Find where the given text appears and provide that cell's center as (X, Y) coordinate. 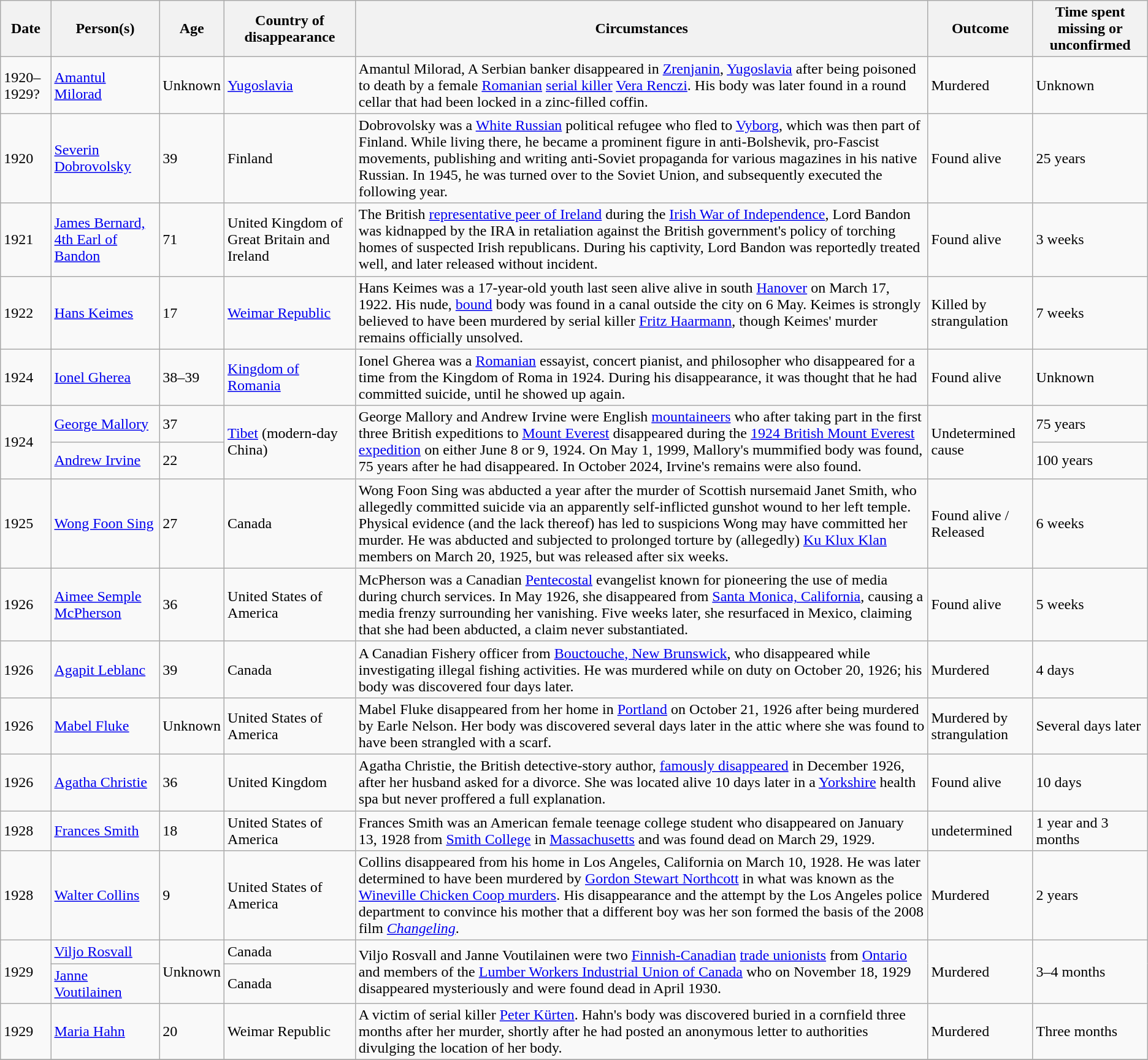
Ionel Gherea (105, 377)
Outcome (980, 29)
3 weeks (1090, 239)
Mabel Fluke (105, 726)
10 days (1090, 782)
22 (192, 461)
1921 (26, 239)
Severin Dobrovolsky (105, 158)
Agatha Christie (105, 782)
Andrew Irvine (105, 461)
Maria Hahn (105, 1032)
71 (192, 239)
United Kingdom (290, 782)
Circumstances (641, 29)
undetermined (980, 831)
38–39 (192, 377)
5 weeks (1090, 605)
Date (26, 29)
Killed by strangulation (980, 313)
Several days later (1090, 726)
Yugoslavia (290, 85)
75 years (1090, 424)
7 weeks (1090, 313)
Murdered by strangulation (980, 726)
United Kingdom of Great Britain and Ireland (290, 239)
25 years (1090, 158)
Aimee Semple McPherson (105, 605)
1920–1929? (26, 85)
Undetermined cause (980, 442)
Amantul Milorad (105, 85)
27 (192, 523)
Walter Collins (105, 896)
Country of disappearance (290, 29)
Wong Foon Sing (105, 523)
1922 (26, 313)
18 (192, 831)
Finland (290, 158)
3–4 months (1090, 972)
9 (192, 896)
2 years (1090, 896)
1 year and 3 months (1090, 831)
20 (192, 1032)
Frances Smith (105, 831)
37 (192, 424)
Viljo Rosvall (105, 952)
6 weeks (1090, 523)
Tibet (modern-day China) (290, 442)
1925 (26, 523)
1920 (26, 158)
Janne Voutilainen (105, 984)
James Bernard, 4th Earl of Bandon (105, 239)
4 days (1090, 669)
Hans Keimes (105, 313)
17 (192, 313)
Kingdom of Romania (290, 377)
Time spent missing or unconfirmed (1090, 29)
100 years (1090, 461)
Person(s) (105, 29)
Found alive / Released (980, 523)
George Mallory (105, 424)
Agapit Leblanc (105, 669)
Age (192, 29)
Three months (1090, 1032)
